From the cell containing the given text, extract its center point as (x, y) coordinate. 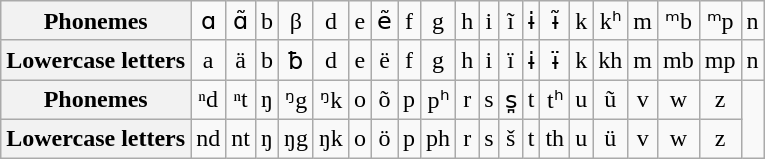
ɑ (208, 21)
ũ (610, 100)
ᵑg (296, 100)
kʰ (610, 21)
ɑ̃ (241, 21)
õ (384, 100)
a (208, 60)
tʰ (555, 100)
s̪ (510, 100)
ŋg (296, 138)
ĩ (510, 21)
β (296, 21)
ï (510, 60)
ö (384, 138)
ⁿd (208, 100)
th (555, 138)
ẽ (384, 21)
ƀ (296, 60)
ü (610, 138)
nt (241, 138)
ᵐb (679, 21)
ŋk (330, 138)
pʰ (438, 100)
mb (679, 60)
kh (610, 60)
ᵐp (720, 21)
mp (720, 60)
ë (384, 60)
ᵑk (330, 100)
ä (241, 60)
ph (438, 138)
ɨ̈ (555, 60)
ɨ̃ (555, 21)
ⁿt (241, 100)
nd (208, 138)
š (510, 138)
